Search for the cell housing the specified text and yield its (x, y) center coordinate. 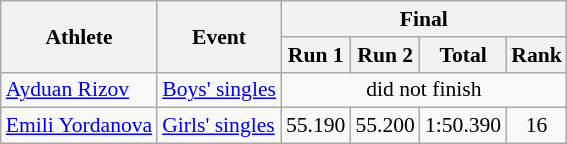
Run 2 (384, 55)
Rank (536, 55)
Girls' singles (219, 126)
did not finish (424, 90)
Total (463, 55)
55.190 (316, 126)
16 (536, 126)
Ayduan Rizov (79, 90)
Event (219, 36)
Run 1 (316, 55)
Athlete (79, 36)
Final (424, 19)
1:50.390 (463, 126)
Emili Yordanova (79, 126)
Boys' singles (219, 90)
55.200 (384, 126)
